Locate the cell with the specified text and output its [X, Y] center coordinate. 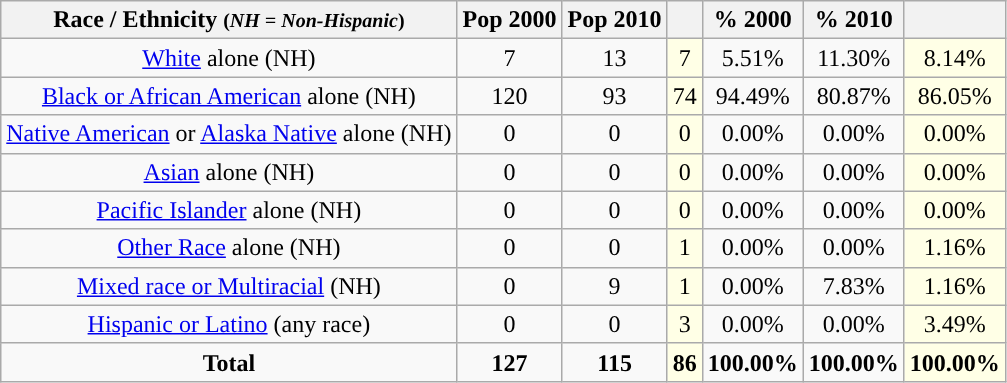
White alone (NH) [229, 58]
3 [684, 324]
74 [684, 96]
120 [510, 96]
Pop 2000 [510, 20]
Native American or Alaska Native alone (NH) [229, 134]
13 [614, 58]
Mixed race or Multiracial (NH) [229, 286]
Total [229, 362]
11.30% [854, 58]
Race / Ethnicity (NH = Non-Hispanic) [229, 20]
80.87% [854, 96]
115 [614, 362]
86.05% [954, 96]
Pop 2010 [614, 20]
127 [510, 362]
% 2010 [854, 20]
93 [614, 96]
Black or African American alone (NH) [229, 96]
Asian alone (NH) [229, 172]
7.83% [854, 286]
Pacific Islander alone (NH) [229, 210]
86 [684, 362]
5.51% [752, 58]
8.14% [954, 58]
94.49% [752, 96]
9 [614, 286]
% 2000 [752, 20]
Other Race alone (NH) [229, 248]
3.49% [954, 324]
Hispanic or Latino (any race) [229, 324]
